Capture the cell that displays the provided text and extract its [X, Y] central coordinate. 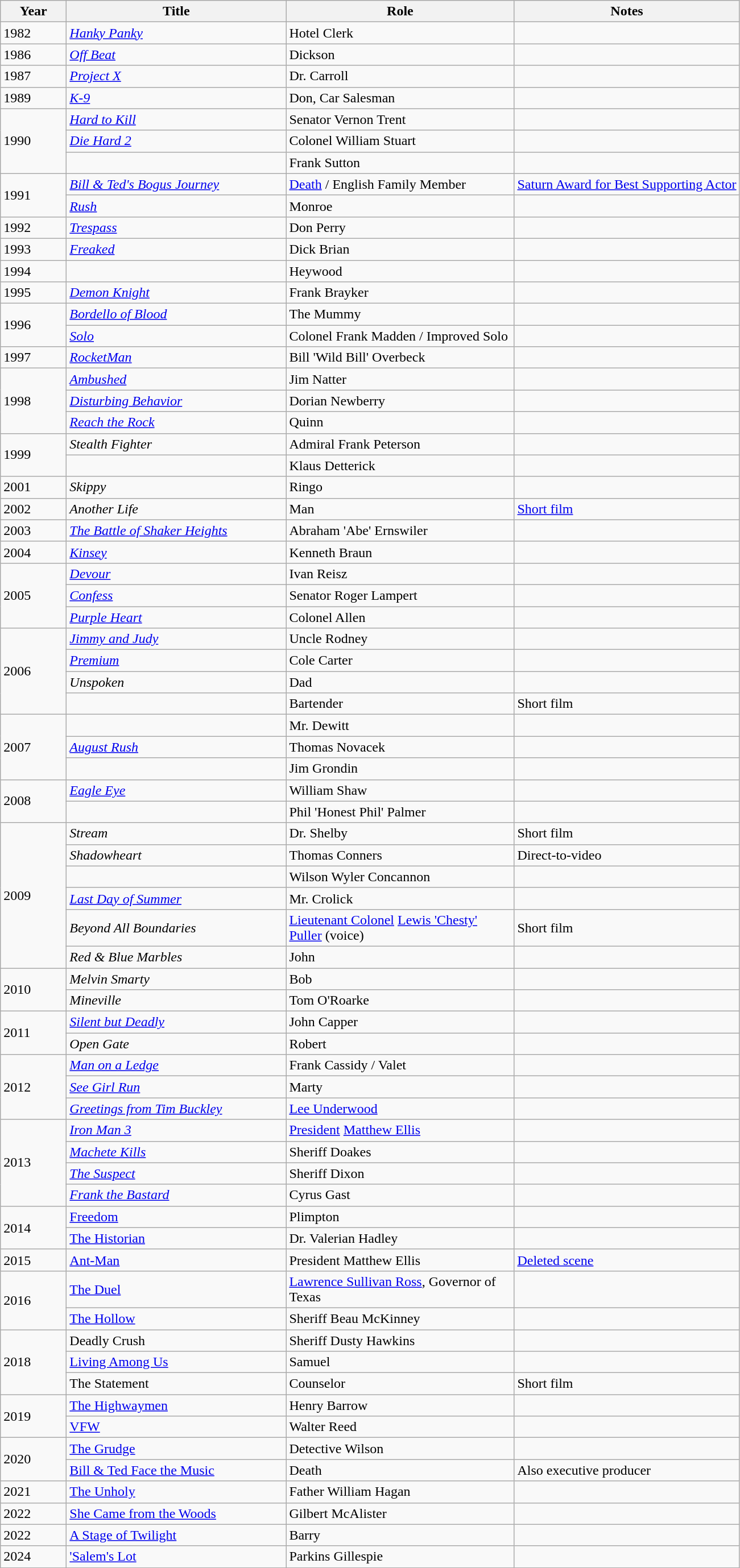
Notes [627, 11]
Greetings from Tim Buckley [176, 1109]
Disturbing Behavior [176, 401]
2018 [34, 1362]
1986 [34, 55]
Dick Brian [400, 249]
1982 [34, 33]
2004 [34, 552]
Machete Kills [176, 1152]
Trespass [176, 227]
A Stage of Twilight [176, 1535]
Last Day of Summer [176, 898]
1993 [34, 249]
Hotel Clerk [400, 33]
Robert [400, 1044]
Father William Hagan [400, 1492]
Dr. Carroll [400, 76]
Heywood [400, 271]
Senator Roger Lampert [400, 595]
Ivan Reisz [400, 574]
Counselor [400, 1384]
K-9 [176, 98]
Marty [400, 1087]
Shadowheart [176, 855]
William Shaw [400, 790]
Confess [176, 595]
Wilson Wyler Concannon [400, 877]
Mr. Dewitt [400, 725]
Lee Underwood [400, 1109]
1999 [34, 455]
Klaus Detterick [400, 466]
2014 [34, 1227]
Unspoken [176, 682]
Open Gate [176, 1044]
Ant-Man [176, 1260]
Abraham 'Abe' Ernswiler [400, 530]
Dr. Shelby [400, 833]
Phil 'Honest Phil' Palmer [400, 812]
Dr. Valerian Hadley [400, 1238]
Another Life [176, 509]
2010 [34, 989]
2009 [34, 895]
2005 [34, 595]
Jim Natter [400, 379]
See Girl Run [176, 1087]
VFW [176, 1427]
John [400, 957]
2002 [34, 509]
1991 [34, 195]
2021 [34, 1492]
August Rush [176, 747]
Demon Knight [176, 293]
Hard to Kill [176, 119]
Ambushed [176, 379]
Devour [176, 574]
RocketMan [176, 358]
Stream [176, 833]
Man on a Ledge [176, 1065]
Don, Car Salesman [400, 98]
Cyrus Gast [400, 1195]
Colonel Allen [400, 617]
Death / English Family Member [400, 184]
The Grudge [176, 1449]
John Capper [400, 1022]
Deadly Crush [176, 1340]
Melvin Smarty [176, 978]
1998 [34, 401]
The Statement [176, 1384]
Monroe [400, 206]
Mr. Crolick [400, 898]
The Highwaymen [176, 1405]
She Came from the Woods [176, 1513]
1990 [34, 141]
Rush [176, 206]
Sheriff Beau McKinney [400, 1318]
2001 [34, 487]
Beyond All Boundaries [176, 928]
The Duel [176, 1289]
Living Among Us [176, 1362]
The Hollow [176, 1318]
The Unholy [176, 1492]
Skippy [176, 487]
Frank Cassidy / Valet [400, 1065]
Project X [176, 76]
Thomas Novacek [400, 747]
Barry [400, 1535]
2006 [34, 671]
Mineville [176, 1001]
The Mummy [400, 314]
1997 [34, 358]
Tom O'Roarke [400, 1001]
Walter Reed [400, 1427]
Purple Heart [176, 617]
Title [176, 11]
2013 [34, 1163]
The Historian [176, 1238]
Iron Man 3 [176, 1130]
Sheriff Doakes [400, 1152]
Frank Brayker [400, 293]
The Suspect [176, 1173]
Sheriff Dixon [400, 1173]
Man [400, 509]
Direct-to-video [627, 855]
Reach the Rock [176, 422]
Sheriff Dusty Hawkins [400, 1340]
Death [400, 1470]
Bordello of Blood [176, 314]
Red & Blue Marbles [176, 957]
Henry Barrow [400, 1405]
2003 [34, 530]
Silent but Deadly [176, 1022]
1989 [34, 98]
Freaked [176, 249]
Lawrence Sullivan Ross, Governor of Texas [400, 1289]
2012 [34, 1087]
Bill & Ted's Bogus Journey [176, 184]
Jim Grondin [400, 769]
Stealth Fighter [176, 444]
Freedom [176, 1217]
Quinn [400, 422]
Frank Sutton [400, 163]
Uncle Rodney [400, 639]
Cole Carter [400, 661]
Frank the Bastard [176, 1195]
The Battle of Shaker Heights [176, 530]
Off Beat [176, 55]
Kinsey [176, 552]
Premium [176, 661]
Thomas Conners [400, 855]
2020 [34, 1459]
1994 [34, 271]
2011 [34, 1033]
Plimpton [400, 1217]
1995 [34, 293]
Dorian Newberry [400, 401]
1996 [34, 325]
Kenneth Braun [400, 552]
Don Perry [400, 227]
2016 [34, 1300]
Saturn Award for Best Supporting Actor [627, 184]
1992 [34, 227]
Year [34, 11]
Colonel Frank Madden / Improved Solo [400, 336]
Eagle Eye [176, 790]
2007 [34, 747]
Hanky Panky [176, 33]
2019 [34, 1416]
Parkins Gillespie [400, 1557]
'Salem's Lot [176, 1557]
Detective Wilson [400, 1449]
Admiral Frank Peterson [400, 444]
Bill 'Wild Bill' Overbeck [400, 358]
2008 [34, 801]
Bill & Ted Face the Music [176, 1470]
2015 [34, 1260]
Lieutenant Colonel Lewis 'Chesty' Puller (voice) [400, 928]
Colonel William Stuart [400, 141]
Senator Vernon Trent [400, 119]
Samuel [400, 1362]
Role [400, 11]
Solo [176, 336]
Bob [400, 978]
2024 [34, 1557]
Ringo [400, 487]
Dad [400, 682]
Deleted scene [627, 1260]
Die Hard 2 [176, 141]
Dickson [400, 55]
Bartender [400, 704]
Jimmy and Judy [176, 639]
1987 [34, 76]
Gilbert McAlister [400, 1513]
Also executive producer [627, 1470]
